Find where the given text appears and provide that cell's center as [x, y] coordinate. 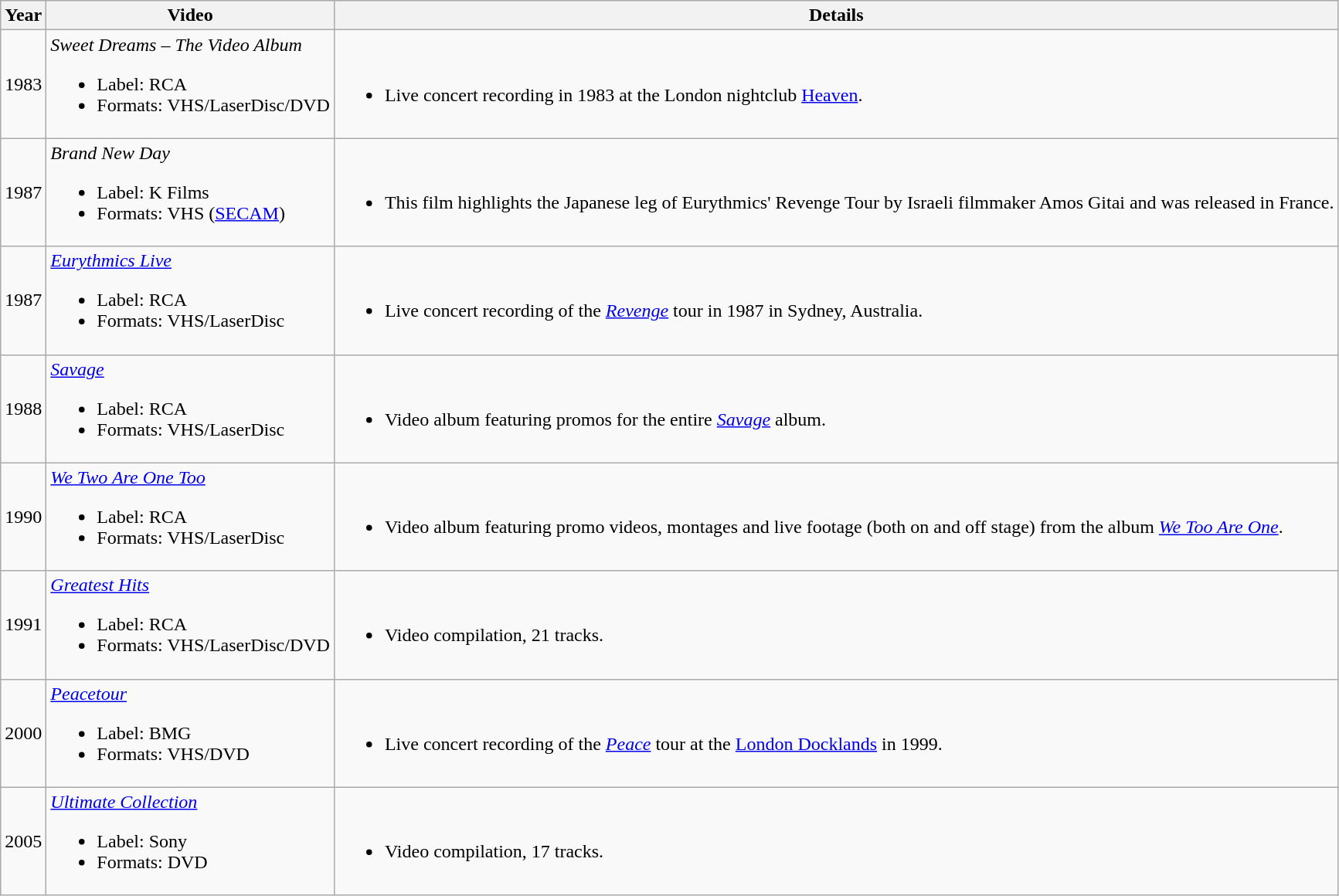
PeacetourLabel: BMGFormats: VHS/DVD [190, 733]
Details [836, 15]
2000 [23, 733]
Ultimate CollectionLabel: SonyFormats: DVD [190, 841]
1983 [23, 84]
Video compilation, 21 tracks. [836, 625]
This film highlights the Japanese leg of Eurythmics' Revenge Tour by Israeli filmmaker Amos Gitai and was released in France. [836, 192]
2005 [23, 841]
Video album featuring promos for the entire Savage album. [836, 409]
Greatest HitsLabel: RCAFormats: VHS/LaserDisc/DVD [190, 625]
SavageLabel: RCAFormats: VHS/LaserDisc [190, 409]
Year [23, 15]
Eurythmics LiveLabel: RCAFormats: VHS/LaserDisc [190, 300]
Video [190, 15]
Live concert recording in 1983 at the London nightclub Heaven. [836, 84]
We Two Are One TooLabel: RCAFormats: VHS/LaserDisc [190, 517]
Brand New DayLabel: K FilmsFormats: VHS (SECAM) [190, 192]
1991 [23, 625]
Live concert recording of the Revenge tour in 1987 in Sydney, Australia. [836, 300]
1988 [23, 409]
Video compilation, 17 tracks. [836, 841]
Video album featuring promo videos, montages and live footage (both on and off stage) from the album We Too Are One. [836, 517]
Live concert recording of the Peace tour at the London Docklands in 1999. [836, 733]
Sweet Dreams – The Video AlbumLabel: RCAFormats: VHS/LaserDisc/DVD [190, 84]
1990 [23, 517]
